Return (x, y) of the center of cell containing provided text 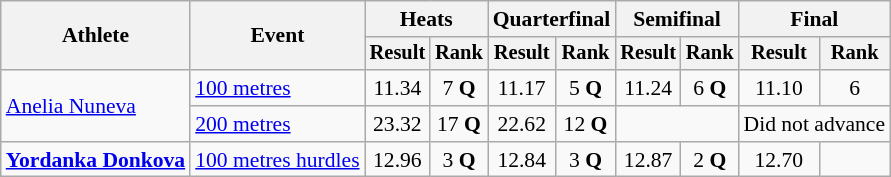
Quarterfinal (552, 19)
5 Q (586, 88)
Event (277, 36)
11.24 (648, 88)
17 Q (459, 124)
7 Q (459, 88)
11.17 (522, 88)
Athlete (96, 36)
12 Q (586, 124)
200 metres (277, 124)
100 metres (277, 88)
22.62 (522, 124)
11.10 (778, 88)
Semifinal (676, 19)
11.34 (398, 88)
Heats (426, 19)
6 (854, 88)
6 Q (710, 88)
Did not advance (814, 124)
23.32 (398, 124)
Final (814, 19)
Anelia Nuneva (96, 106)
